Return [x, y] of the center of cell containing provided text 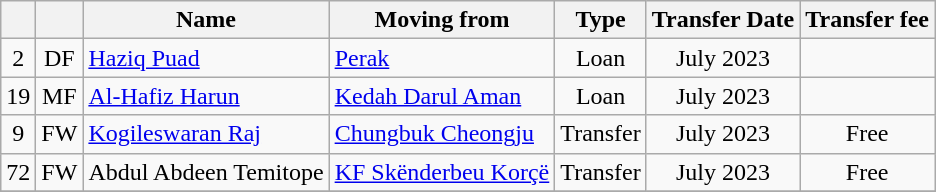
Haziq Puad [206, 58]
Moving from [442, 20]
Chungbuk Cheongju [442, 134]
KF Skënderbeu Korçë [442, 172]
72 [18, 172]
DF [60, 58]
19 [18, 96]
MF [60, 96]
Abdul Abdeen Temitope [206, 172]
Al-Hafiz Harun [206, 96]
Transfer Date [722, 20]
9 [18, 134]
Type [601, 20]
Perak [442, 58]
2 [18, 58]
Kogileswaran Raj [206, 134]
Kedah Darul Aman [442, 96]
Name [206, 20]
Transfer fee [868, 20]
